Find where the given text appears and provide that cell's center as (X, Y) coordinate. 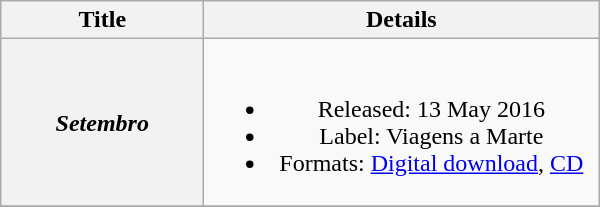
Details (402, 20)
Setembro (102, 122)
Released: 13 May 2016Label: Viagens a MarteFormats: Digital download, CD (402, 122)
Title (102, 20)
